Extract the [x, y] coordinate from the center of the cell holding the provided text.  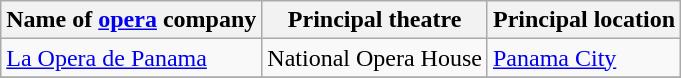
National Opera House [375, 58]
Principal location [584, 20]
La Opera de Panama [132, 58]
Principal theatre [375, 20]
Name of opera company [132, 20]
Panama City [584, 58]
